Scan for the cell matching the given text and deliver its (X, Y) coordinate at center. 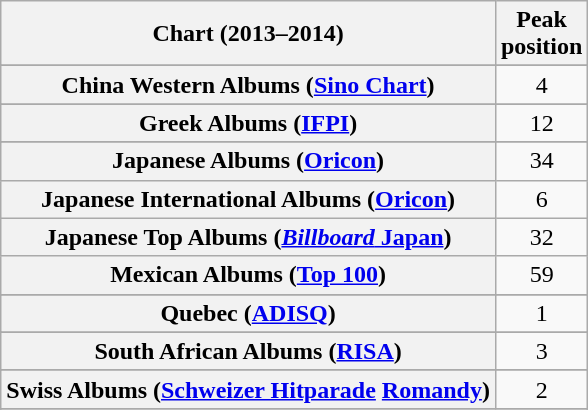
China Western Albums (Sino Chart) (248, 85)
South African Albums (RISA) (248, 351)
Japanese Albums (Oricon) (248, 161)
Greek Albums (IFPI) (248, 123)
34 (541, 161)
1 (541, 313)
Japanese Top Albums (Billboard Japan) (248, 237)
32 (541, 237)
2 (541, 389)
12 (541, 123)
6 (541, 199)
Chart (2013–2014) (248, 34)
Quebec (ADISQ) (248, 313)
3 (541, 351)
4 (541, 85)
Japanese International Albums (Oricon) (248, 199)
Peakposition (541, 34)
Mexican Albums (Top 100) (248, 275)
59 (541, 275)
Swiss Albums (Schweizer Hitparade Romandy) (248, 389)
